Locate the cell with the specified text and output its (x, y) center coordinate. 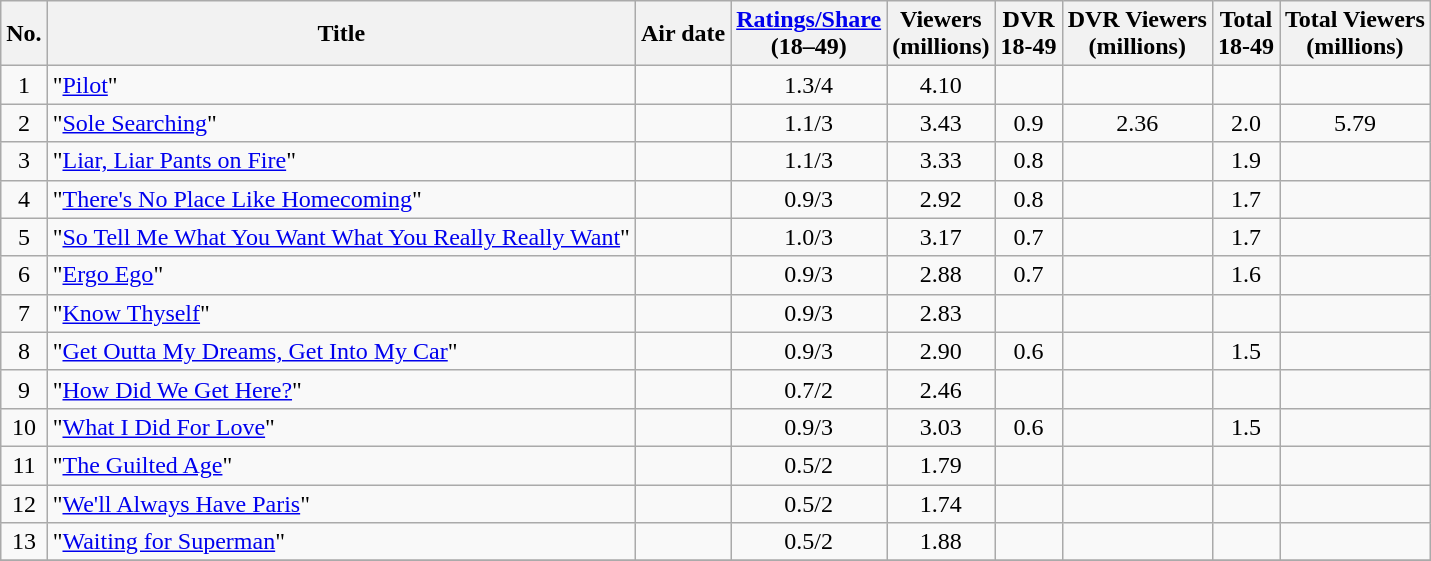
Viewers(millions) (941, 34)
"Waiting for Superman" (341, 542)
"There's No Place Like Homecoming" (341, 199)
5.79 (1356, 123)
3 (24, 161)
No. (24, 34)
2 (24, 123)
1.9 (1246, 161)
Air date (682, 34)
1 (24, 85)
7 (24, 313)
"Pilot" (341, 85)
2.46 (941, 389)
"So Tell Me What You Want What You Really Really Want" (341, 237)
Ratings/Share(18–49) (809, 34)
2.92 (941, 199)
Title (341, 34)
10 (24, 427)
4 (24, 199)
"Ergo Ego" (341, 275)
3.17 (941, 237)
11 (24, 465)
"Liar, Liar Pants on Fire" (341, 161)
"Know Thyself" (341, 313)
2.36 (1137, 123)
"How Did We Get Here?" (341, 389)
1.0/3 (809, 237)
9 (24, 389)
"Sole Searching" (341, 123)
1.79 (941, 465)
1.74 (941, 503)
"Get Outta My Dreams, Get Into My Car" (341, 351)
2.90 (941, 351)
"What I Did For Love" (341, 427)
2.83 (941, 313)
3.03 (941, 427)
4.10 (941, 85)
1.3/4 (809, 85)
6 (24, 275)
13 (24, 542)
5 (24, 237)
2.0 (1246, 123)
0.7/2 (809, 389)
Total Viewers(millions) (1356, 34)
2.88 (941, 275)
8 (24, 351)
1.6 (1246, 275)
1.88 (941, 542)
"We'll Always Have Paris" (341, 503)
DVR Viewers(millions) (1137, 34)
"The Guilted Age" (341, 465)
3.33 (941, 161)
12 (24, 503)
DVR18-49 (1028, 34)
Total18-49 (1246, 34)
0.9 (1028, 123)
3.43 (941, 123)
